Identify which cell holds the provided text, then report its [X, Y] central coordinate. 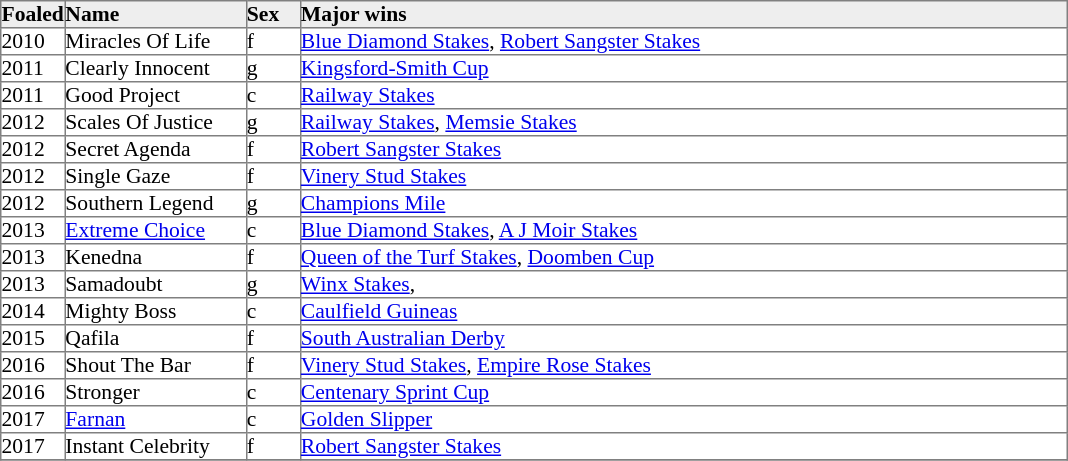
Extreme Choice [156, 230]
Vinery Stud Stakes [683, 176]
Shout The Bar [156, 366]
Foaled [33, 14]
Qafila [156, 338]
Miracles Of Life [156, 42]
Blue Diamond Stakes, Robert Sangster Stakes [683, 42]
Kingsford-Smith Cup [683, 68]
Sex [273, 14]
Mighty Boss [156, 312]
Stronger [156, 392]
Secret Agenda [156, 150]
Railway Stakes [683, 96]
Railway Stakes, Memsie Stakes [683, 122]
Major wins [683, 14]
Centenary Sprint Cup [683, 392]
South Australian Derby [683, 338]
Scales Of Justice [156, 122]
Southern Legend [156, 204]
Vinery Stud Stakes, Empire Rose Stakes [683, 366]
Champions Mile [683, 204]
Single Gaze [156, 176]
Clearly Innocent [156, 68]
Winx Stakes, [683, 284]
Instant Celebrity [156, 446]
Golden Slipper [683, 420]
Farnan [156, 420]
2015 [33, 338]
Good Project [156, 96]
Queen of the Turf Stakes, Doomben Cup [683, 258]
Blue Diamond Stakes, A J Moir Stakes [683, 230]
Samadoubt [156, 284]
Kenedna [156, 258]
Caulfield Guineas [683, 312]
Name [156, 14]
2010 [33, 42]
2014 [33, 312]
